Pinpoint the cell where the given text exists, returning its [x, y] midpoint coordinate. 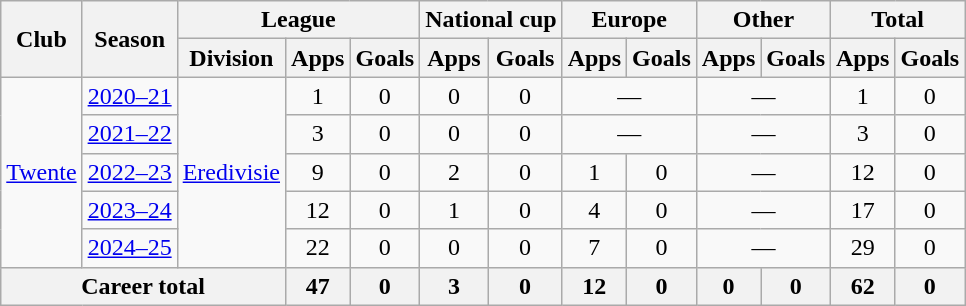
7 [594, 248]
2020–21 [130, 96]
Season [130, 39]
47 [318, 286]
62 [863, 286]
22 [318, 248]
League [298, 20]
17 [863, 210]
Division [231, 58]
Eredivisie [231, 172]
2022–23 [130, 172]
Twente [42, 172]
Career total [144, 286]
4 [594, 210]
29 [863, 248]
9 [318, 172]
Total [898, 20]
National cup [491, 20]
2021–22 [130, 134]
Other [763, 20]
2024–25 [130, 248]
2 [454, 172]
2023–24 [130, 210]
Club [42, 39]
Europe [629, 20]
